Output the [x, y] coordinate of the center of the cell containing the given text.  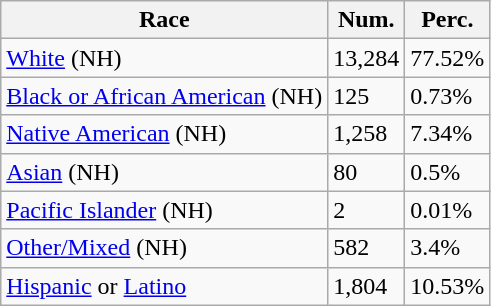
0.73% [448, 96]
80 [366, 172]
Native American (NH) [164, 134]
582 [366, 248]
Hispanic or Latino [164, 286]
Race [164, 20]
2 [366, 210]
0.01% [448, 210]
Perc. [448, 20]
Black or African American (NH) [164, 96]
Asian (NH) [164, 172]
3.4% [448, 248]
1,804 [366, 286]
77.52% [448, 58]
White (NH) [164, 58]
Num. [366, 20]
7.34% [448, 134]
10.53% [448, 286]
0.5% [448, 172]
1,258 [366, 134]
13,284 [366, 58]
Pacific Islander (NH) [164, 210]
Other/Mixed (NH) [164, 248]
125 [366, 96]
